Locate the cell with the specified text and output its (x, y) center coordinate. 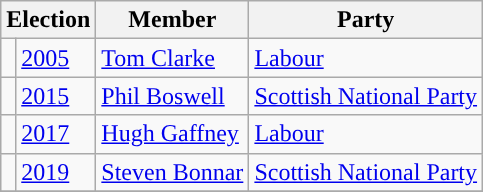
2015 (56, 96)
2019 (56, 172)
Member (172, 20)
Hugh Gaffney (172, 134)
Election (48, 20)
Party (366, 20)
Steven Bonnar (172, 172)
Tom Clarke (172, 58)
Phil Boswell (172, 96)
2017 (56, 134)
2005 (56, 58)
